Locate the cell with the specified text and output its [X, Y] center coordinate. 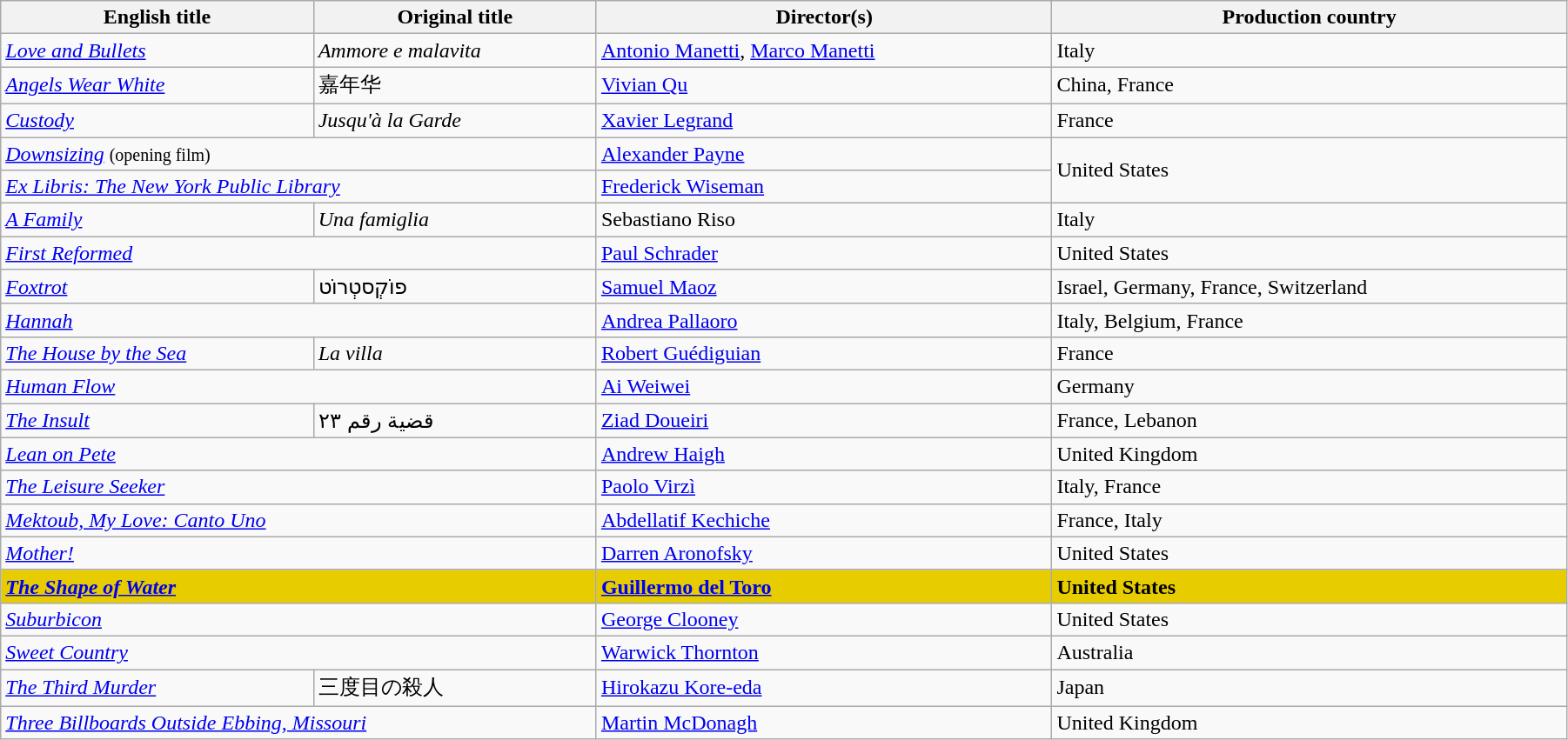
First Reformed [299, 253]
Abdellatif Kechiche [823, 520]
Japan [1310, 689]
Paolo Virzì [823, 487]
Italy, France [1310, 487]
The Third Murder [157, 689]
Original title [454, 17]
Custody [157, 120]
Vivian Qu [823, 85]
The Insult [157, 421]
Guillermo del Toro [823, 586]
Lean on Pete [299, 454]
Darren Aronofsky [823, 553]
Sweet Country [299, 652]
Xavier Legrand [823, 120]
Production country [1310, 17]
Hannah [299, 320]
Ex Libris: The New York Public Library [299, 187]
The Shape of Water [299, 586]
George Clooney [823, 619]
Hirokazu Kore-eda [823, 689]
Germany [1310, 386]
三度目の殺人 [454, 689]
Samuel Maoz [823, 287]
Three Billboards Outside Ebbing, Missouri [299, 723]
Antonio Manetti, Marco Manetti [823, 50]
Ai Weiwei [823, 386]
Downsizing (opening film) [299, 154]
Angels Wear White [157, 85]
Frederick Wiseman [823, 187]
Ammore e malavita [454, 50]
A Family [157, 220]
Ziad Doueiri [823, 421]
Andrew Haigh [823, 454]
China, France [1310, 85]
Warwick Thornton [823, 652]
Mektoub, My Love: Canto Uno [299, 520]
Love and Bullets [157, 50]
The House by the Sea [157, 353]
פוֹקְסטְרוֹט [454, 287]
France, Italy [1310, 520]
Sebastiano Riso [823, 220]
Mother! [299, 553]
Human Flow [299, 386]
Andrea Pallaoro [823, 320]
Israel, Germany, France, Switzerland [1310, 287]
Martin McDonagh [823, 723]
嘉年华 [454, 85]
Director(s) [823, 17]
Robert Guédiguian [823, 353]
Alexander Payne [823, 154]
Suburbicon [299, 619]
Australia [1310, 652]
Foxtrot [157, 287]
France, Lebanon [1310, 421]
Una famiglia [454, 220]
English title [157, 17]
The Leisure Seeker [299, 487]
La villa [454, 353]
قضية رقم ٢٣ [454, 421]
Paul Schrader [823, 253]
Italy, Belgium, France [1310, 320]
Jusqu'à la Garde [454, 120]
